Detect which cell encompasses the target text, then output its (X, Y) center coordinate. 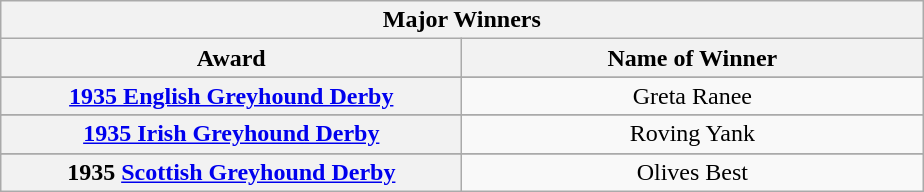
Greta Ranee (692, 96)
1935 Scottish Greyhound Derby (232, 172)
Major Winners (462, 20)
Roving Yank (692, 134)
1935 English Greyhound Derby (232, 96)
Olives Best (692, 172)
1935 Irish Greyhound Derby (232, 134)
Name of Winner (692, 58)
Award (232, 58)
